Identify which cell holds the provided text, then report its [X, Y] central coordinate. 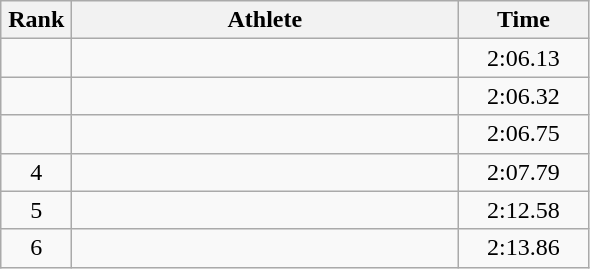
2:06.13 [524, 58]
2:06.32 [524, 96]
2:13.86 [524, 248]
Athlete [265, 20]
Rank [36, 20]
6 [36, 248]
2:07.79 [524, 172]
5 [36, 210]
2:12.58 [524, 210]
Time [524, 20]
2:06.75 [524, 134]
4 [36, 172]
